Determine the [x, y] coordinate at the center of the cell enclosing the given text.  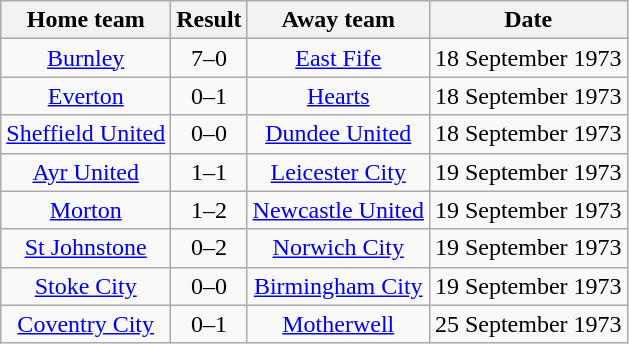
Stoke City [86, 286]
Norwich City [338, 248]
East Fife [338, 58]
Result [209, 20]
Hearts [338, 96]
25 September 1973 [528, 324]
Burnley [86, 58]
Everton [86, 96]
Away team [338, 20]
Dundee United [338, 134]
St Johnstone [86, 248]
Motherwell [338, 324]
Leicester City [338, 172]
Ayr United [86, 172]
Morton [86, 210]
7–0 [209, 58]
1–1 [209, 172]
Date [528, 20]
Newcastle United [338, 210]
1–2 [209, 210]
Birmingham City [338, 286]
0–2 [209, 248]
Home team [86, 20]
Coventry City [86, 324]
Sheffield United [86, 134]
